Return the (x, y) coordinate for the center point of the cell that contains the specified text.  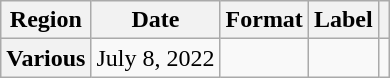
Format (264, 20)
July 8, 2022 (156, 58)
Label (343, 20)
Region (46, 20)
Date (156, 20)
Various (46, 58)
